Determine the (X, Y) coordinate at the center of the cell enclosing the given text.  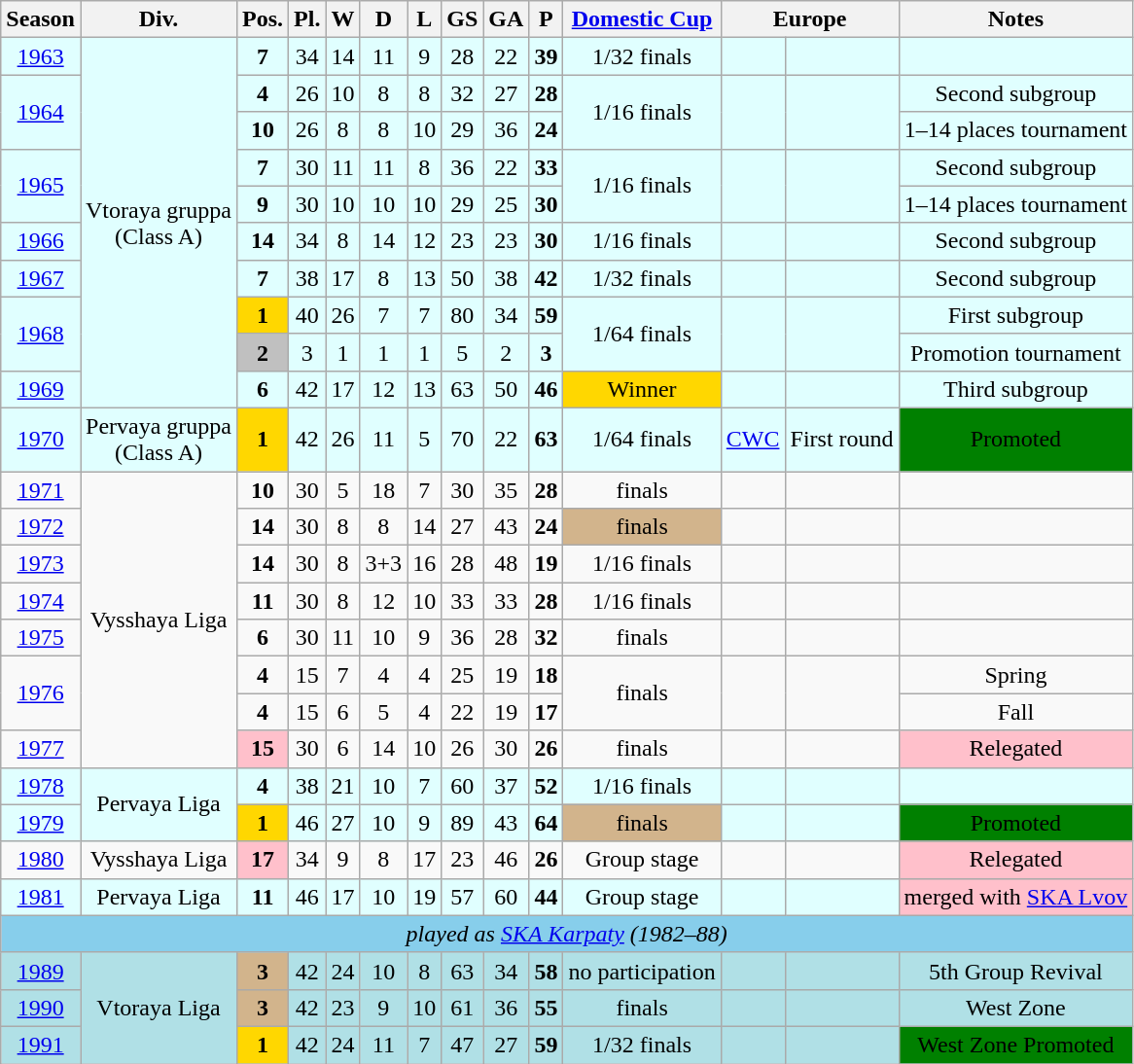
1968 (41, 334)
1979 (41, 823)
Spring (1015, 675)
Vtoraya Liga (158, 1008)
70 (463, 440)
1973 (41, 564)
37 (506, 786)
55 (547, 1008)
Winner (642, 389)
1974 (41, 601)
Pervaya gruppa(Class A) (158, 440)
1977 (41, 749)
played as SKA Karpaty (1982–88) (567, 934)
Fall (1015, 712)
64 (547, 823)
Third subgroup (1015, 389)
52 (547, 786)
1981 (41, 897)
Season (41, 19)
GS (463, 19)
First round (842, 440)
1970 (41, 440)
W (342, 19)
57 (463, 897)
Promotion tournament (1015, 352)
GA (506, 19)
16 (424, 564)
58 (547, 971)
1990 (41, 1008)
merged with SKA Lvov (1015, 897)
no participation (642, 971)
West Zone (1015, 1008)
1978 (41, 786)
80 (463, 315)
1975 (41, 638)
Domestic Cup (642, 19)
First subgroup (1015, 315)
35 (506, 489)
L (424, 19)
1965 (41, 186)
40 (307, 315)
21 (342, 786)
Pos. (263, 19)
3+3 (383, 564)
61 (463, 1008)
47 (463, 1045)
1980 (41, 860)
1989 (41, 971)
48 (506, 564)
Div. (158, 19)
5th Group Revival (1015, 971)
1964 (41, 112)
West Zone Promoted (1015, 1045)
1969 (41, 389)
Notes (1015, 19)
1972 (41, 527)
CWC (753, 440)
Pl. (307, 19)
Vtoraya gruppa(Class A) (158, 224)
1991 (41, 1045)
39 (547, 56)
D (383, 19)
1976 (41, 693)
1971 (41, 489)
89 (463, 823)
1966 (41, 241)
1963 (41, 56)
P (547, 19)
44 (547, 897)
1967 (41, 278)
Europe (809, 19)
